Search for the cell housing the specified text and yield its [x, y] center coordinate. 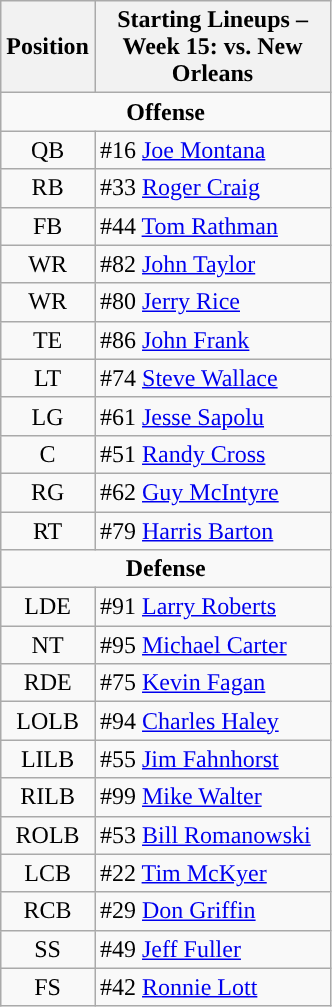
#49 Jeff Fuller [212, 949]
NT [48, 645]
#53 Bill Romanowski [212, 835]
LG [48, 416]
#51 Randy Cross [212, 454]
#99 Mike Walter [212, 797]
#42 Ronnie Lott [212, 987]
LDE [48, 607]
LT [48, 378]
#33 Roger Craig [212, 188]
RILB [48, 797]
RG [48, 492]
#86 John Frank [212, 340]
#62 Guy McIntyre [212, 492]
Defense [166, 569]
#55 Jim Fahnhorst [212, 759]
LILB [48, 759]
#80 Jerry Rice [212, 302]
RT [48, 531]
#44 Tom Rathman [212, 226]
#82 John Taylor [212, 264]
RCB [48, 911]
ROLB [48, 835]
Offense [166, 112]
#94 Charles Haley [212, 721]
#22 Tim McKyer [212, 873]
SS [48, 949]
#95 Michael Carter [212, 645]
#16 Joe Montana [212, 150]
#61 Jesse Sapolu [212, 416]
RB [48, 188]
#75 Kevin Fagan [212, 683]
TE [48, 340]
RDE [48, 683]
LOLB [48, 721]
#74 Steve Wallace [212, 378]
FS [48, 987]
Starting Lineups – Week 15: vs. New Orleans [212, 47]
#29 Don Griffin [212, 911]
QB [48, 150]
Position [48, 47]
C [48, 454]
#79 Harris Barton [212, 531]
FB [48, 226]
LCB [48, 873]
#91 Larry Roberts [212, 607]
